Return (X, Y) of the center of cell containing provided text 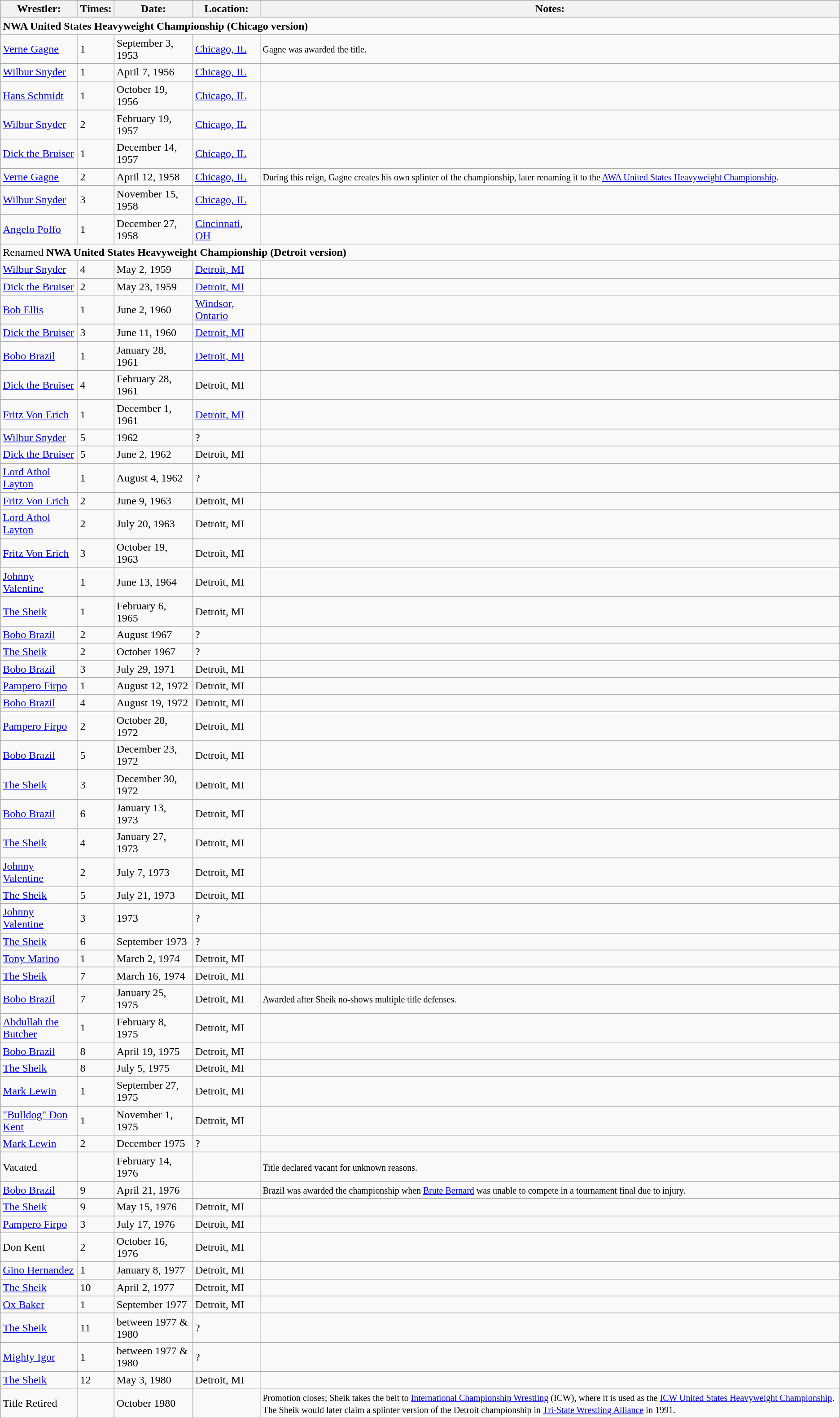
October 19, 1963 (153, 553)
July 21, 1973 (153, 895)
Windsor, Ontario (226, 310)
February 8, 1975 (153, 1028)
June 13, 1964 (153, 582)
December 1, 1961 (153, 415)
February 19, 1957 (153, 125)
July 20, 1963 (153, 524)
June 2, 1960 (153, 310)
Notes: (550, 9)
Hans Schmidt (39, 95)
December 1975 (153, 1144)
Angelo Poffo (39, 229)
June 2, 1962 (153, 455)
Bob Ellis (39, 310)
October 1967 (153, 652)
During this reign, Gagne creates his own splinter of the championship, later renaming it to the AWA United States Heavyweight Championship. (550, 177)
"Bulldog" Don Kent (39, 1121)
Date: (153, 9)
10 (96, 1287)
July 29, 1971 (153, 669)
February 28, 1961 (153, 385)
Brazil was awarded the championship when Brute Bernard was unable to compete in a tournament final due to injury. (550, 1190)
August 4, 1962 (153, 477)
12 (96, 1380)
December 23, 1972 (153, 756)
Location: (226, 9)
Title Retired (39, 1403)
Times: (96, 9)
May 2, 1959 (153, 269)
September 1977 (153, 1304)
November 1, 1975 (153, 1121)
Title declared vacant for unknown reasons. (550, 1167)
September 1973 (153, 941)
July 17, 1976 (153, 1224)
September 3, 1953 (153, 49)
Gagne was awarded the title. (550, 49)
April 19, 1975 (153, 1051)
Renamed NWA United States Heavyweight Championship (Detroit version) (420, 252)
October 28, 1972 (153, 726)
April 21, 1976 (153, 1190)
Vacated (39, 1167)
October 16, 1976 (153, 1247)
September 27, 1975 (153, 1091)
Ox Baker (39, 1304)
February 14, 1976 (153, 1167)
December 27, 1958 (153, 229)
Awarded after Sheik no-shows multiple title defenses. (550, 999)
Gino Hernandez (39, 1270)
August 1967 (153, 635)
February 6, 1965 (153, 611)
June 11, 1960 (153, 333)
Don Kent (39, 1247)
May 3, 1980 (153, 1380)
January 28, 1961 (153, 356)
December 30, 1972 (153, 784)
November 15, 1958 (153, 200)
October 1980 (153, 1403)
July 7, 1973 (153, 872)
October 19, 1956 (153, 95)
March 16, 1974 (153, 976)
January 27, 1973 (153, 843)
Mighty Igor (39, 1357)
April 7, 1956 (153, 72)
June 9, 1963 (153, 501)
April 2, 1977 (153, 1287)
1962 (153, 438)
May 15, 1976 (153, 1207)
January 13, 1973 (153, 814)
August 19, 1972 (153, 703)
January 8, 1977 (153, 1270)
May 23, 1959 (153, 287)
July 5, 1975 (153, 1068)
11 (96, 1327)
NWA United States Heavyweight Championship (Chicago version) (420, 26)
Tony Marino (39, 958)
March 2, 1974 (153, 958)
Cincinnati, OH (226, 229)
August 12, 1972 (153, 686)
Abdullah the Butcher (39, 1028)
April 12, 1958 (153, 177)
December 14, 1957 (153, 153)
January 25, 1975 (153, 999)
Wrestler: (39, 9)
1973 (153, 918)
